Detect which cell encompasses the target text, then output its (x, y) center coordinate. 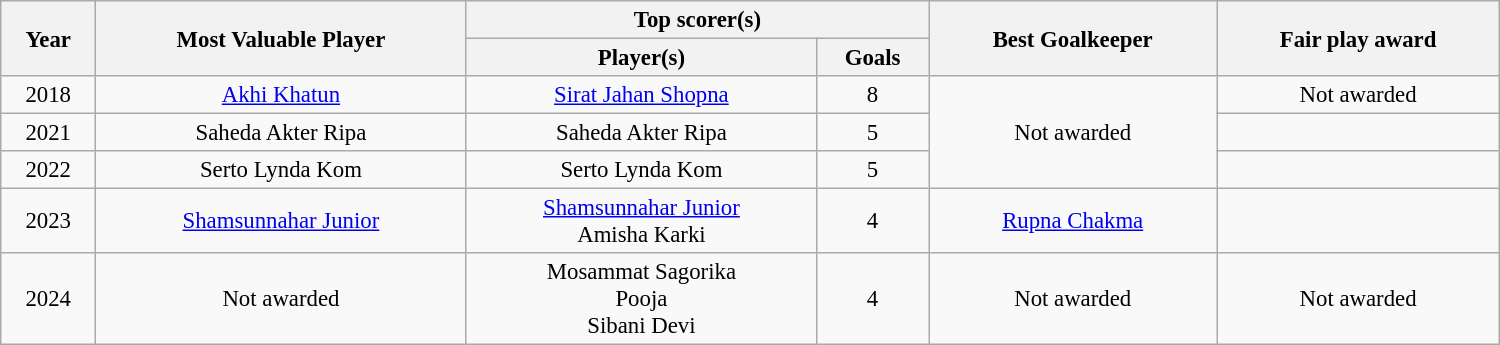
2018 (48, 95)
2023 (48, 222)
Sirat Jahan Shopna (641, 95)
Top scorer(s) (697, 20)
2021 (48, 133)
Fair play award (1358, 38)
2022 (48, 170)
4 (873, 222)
Most Valuable Player (282, 38)
Best Goalkeeper (1073, 38)
Rupna Chakma (1073, 222)
Player(s) (641, 58)
Shamsunnahar Junior (282, 222)
Year (48, 38)
Goals (873, 58)
8 (873, 95)
Akhi Khatun (282, 95)
Shamsunnahar Junior Amisha Karki (641, 222)
